Search for the cell housing the specified text and yield its (X, Y) center coordinate. 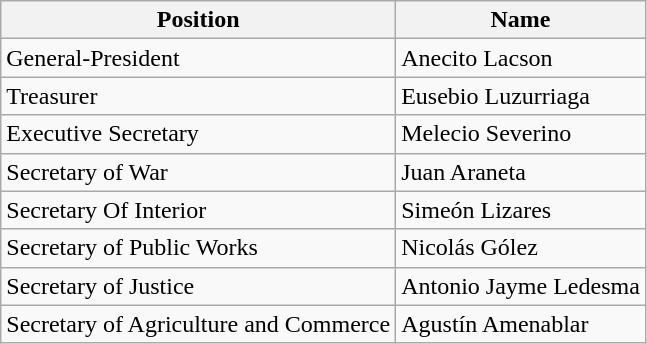
General-President (198, 58)
Treasurer (198, 96)
Melecio Severino (521, 134)
Antonio Jayme Ledesma (521, 286)
Juan Araneta (521, 172)
Nicolás Gólez (521, 248)
Simeón Lizares (521, 210)
Name (521, 20)
Secretary of Public Works (198, 248)
Secretary of War (198, 172)
Anecito Lacson (521, 58)
Executive Secretary (198, 134)
Secretary of Justice (198, 286)
Secretary of Agriculture and Commerce (198, 324)
Secretary Of Interior (198, 210)
Position (198, 20)
Agustín Amenablar (521, 324)
Eusebio Luzurriaga (521, 96)
